Search for the cell housing the specified text and yield its [X, Y] center coordinate. 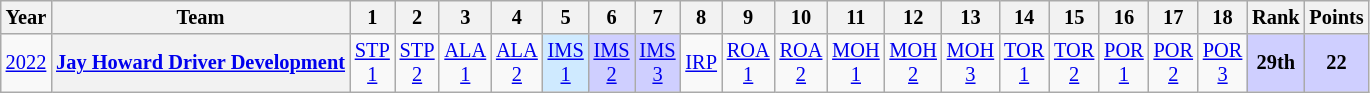
MOH2 [914, 63]
STP1 [372, 63]
MOH3 [970, 63]
POR2 [1174, 63]
STP2 [418, 63]
10 [802, 17]
MOH1 [856, 63]
4 [517, 17]
14 [1024, 17]
5 [566, 17]
ROA2 [802, 63]
TOR2 [1074, 63]
Team [200, 17]
Year [26, 17]
POR3 [1222, 63]
IMS2 [612, 63]
13 [970, 17]
16 [1124, 17]
8 [700, 17]
POR1 [1124, 63]
IMS1 [566, 63]
9 [748, 17]
17 [1174, 17]
Jay Howard Driver Development [200, 63]
12 [914, 17]
ALA1 [465, 63]
TOR1 [1024, 63]
29th [1276, 63]
IMS3 [658, 63]
6 [612, 17]
11 [856, 17]
Rank [1276, 17]
Points [1336, 17]
3 [465, 17]
2 [418, 17]
7 [658, 17]
18 [1222, 17]
IRP [700, 63]
2022 [26, 63]
ALA2 [517, 63]
15 [1074, 17]
22 [1336, 63]
ROA1 [748, 63]
1 [372, 17]
